Return [X, Y] of the center of cell containing provided text 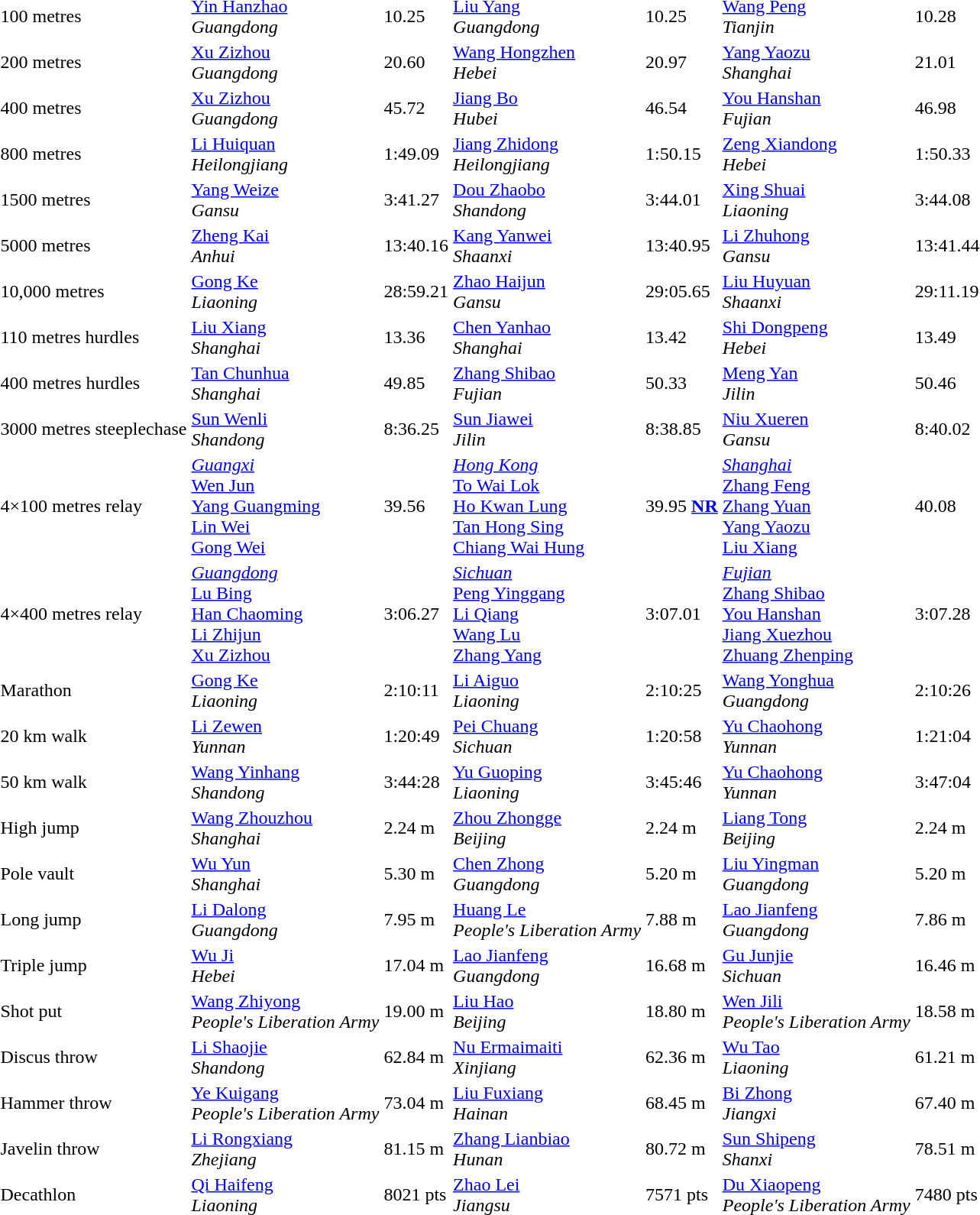
Zheng KaiAnhui [286, 246]
Dou ZhaoboShandong [547, 200]
1:50.15 [682, 154]
FujianZhang ShibaoYou HanshanJiang XuezhouZhuang Zhenping [816, 614]
Li ZewenYunnan [286, 737]
28:59.21 [416, 292]
Tan ChunhuaShanghai [286, 384]
Wen JiliPeople's Liberation Army [816, 1012]
Sun WenliShandong [286, 429]
Zhou ZhonggeBeijing [547, 828]
3:45:46 [682, 782]
3:41.27 [416, 200]
Li AiguoLiaoning [547, 691]
Zhao HaijunGansu [547, 292]
Li DalongGuangdong [286, 920]
Wang HongzhenHebei [547, 63]
39.95 NR [682, 506]
Li ShaojieShandong [286, 1058]
3:44.01 [682, 200]
2:10:11 [416, 691]
16.68 m [682, 966]
Xing ShuaiLiaoning [816, 200]
13.36 [416, 338]
Sun JiaweiJilin [547, 429]
49.85 [416, 384]
Bi ZhongJiangxi [816, 1103]
5.20 m [682, 874]
You HanshanFujian [816, 109]
Huang LePeople's Liberation Army [547, 920]
7.88 m [682, 920]
80.72 m [682, 1149]
73.04 m [416, 1103]
29:05.65 [682, 292]
Liu YingmanGuangdong [816, 874]
18.80 m [682, 1012]
Yang YaozuShanghai [816, 63]
Wang ZhouzhouShanghai [286, 828]
GuangxiWen JunYang GuangmingLin WeiGong Wei [286, 506]
8:36.25 [416, 429]
Liu HaoBeijing [547, 1012]
Wang YinhangShandong [286, 782]
Yu GuopingLiaoning [547, 782]
3:44:28 [416, 782]
Jiang BoHubei [547, 109]
5.30 m [416, 874]
Wang ZhiyongPeople's Liberation Army [286, 1012]
1:20:58 [682, 737]
Liang TongBeijing [816, 828]
Liu XiangShanghai [286, 338]
Ye KuigangPeople's Liberation Army [286, 1103]
Li HuiquanHeilongjiang [286, 154]
1:49.09 [416, 154]
20.97 [682, 63]
8:38.85 [682, 429]
3:06.27 [416, 614]
81.15 m [416, 1149]
Jiang ZhidongHeilongjiang [547, 154]
Niu XuerenGansu [816, 429]
19.00 m [416, 1012]
Meng YanJilin [816, 384]
17.04 m [416, 966]
Gu JunjieSichuan [816, 966]
Li RongxiangZhejiang [286, 1149]
Hong KongTo Wai LokHo Kwan LungTan Hong SingChiang Wai Hung [547, 506]
Kang YanweiShaanxi [547, 246]
GuangdongLu BingHan ChaomingLi ZhijunXu Zizhou [286, 614]
Li ZhuhongGansu [816, 246]
Shi DongpengHebei [816, 338]
62.84 m [416, 1058]
Zhang LianbiaoHunan [547, 1149]
13:40.16 [416, 246]
Chen YanhaoShanghai [547, 338]
Liu HuyuanShaanxi [816, 292]
20.60 [416, 63]
SichuanPeng YinggangLi QiangWang LuZhang Yang [547, 614]
1:20:49 [416, 737]
62.36 m [682, 1058]
Chen ZhongGuangdong [547, 874]
68.45 m [682, 1103]
50.33 [682, 384]
Wu JiHebei [286, 966]
Liu FuxiangHainan [547, 1103]
Yang WeizeGansu [286, 200]
Nu ErmaimaitiXinjiang [547, 1058]
45.72 [416, 109]
Sun ShipengShanxi [816, 1149]
Wang YonghuaGuangdong [816, 691]
39.56 [416, 506]
13:40.95 [682, 246]
Zhang ShibaoFujian [547, 384]
3:07.01 [682, 614]
7.95 m [416, 920]
13.42 [682, 338]
Pei ChuangSichuan [547, 737]
2:10:25 [682, 691]
ShanghaiZhang FengZhang YuanYang YaozuLiu Xiang [816, 506]
Zeng XiandongHebei [816, 154]
Wu YunShanghai [286, 874]
Wu TaoLiaoning [816, 1058]
46.54 [682, 109]
